For the text-containing cell, return its midpoint in [x, y] coordinate format. 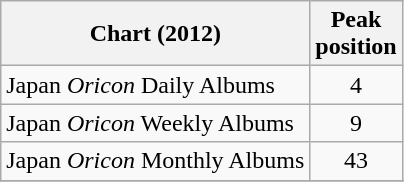
Japan Oricon Weekly Albums [156, 123]
9 [356, 123]
Japan Oricon Daily Albums [156, 85]
43 [356, 161]
Japan Oricon Monthly Albums [156, 161]
Peakposition [356, 34]
Chart (2012) [156, 34]
4 [356, 85]
